From the cell containing the given text, extract its center point as (x, y) coordinate. 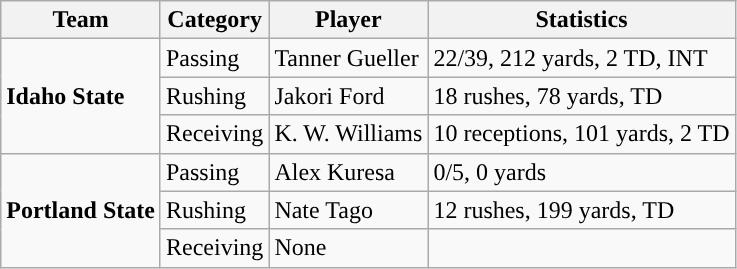
None (348, 248)
0/5, 0 yards (582, 172)
Statistics (582, 20)
22/39, 212 yards, 2 TD, INT (582, 58)
Category (214, 20)
18 rushes, 78 yards, TD (582, 96)
Portland State (81, 210)
Team (81, 20)
Nate Tago (348, 210)
Idaho State (81, 96)
Player (348, 20)
10 receptions, 101 yards, 2 TD (582, 134)
12 rushes, 199 yards, TD (582, 210)
Alex Kuresa (348, 172)
Jakori Ford (348, 96)
K. W. Williams (348, 134)
Tanner Gueller (348, 58)
